Determine the [X, Y] coordinate at the center of the cell enclosing the given text.  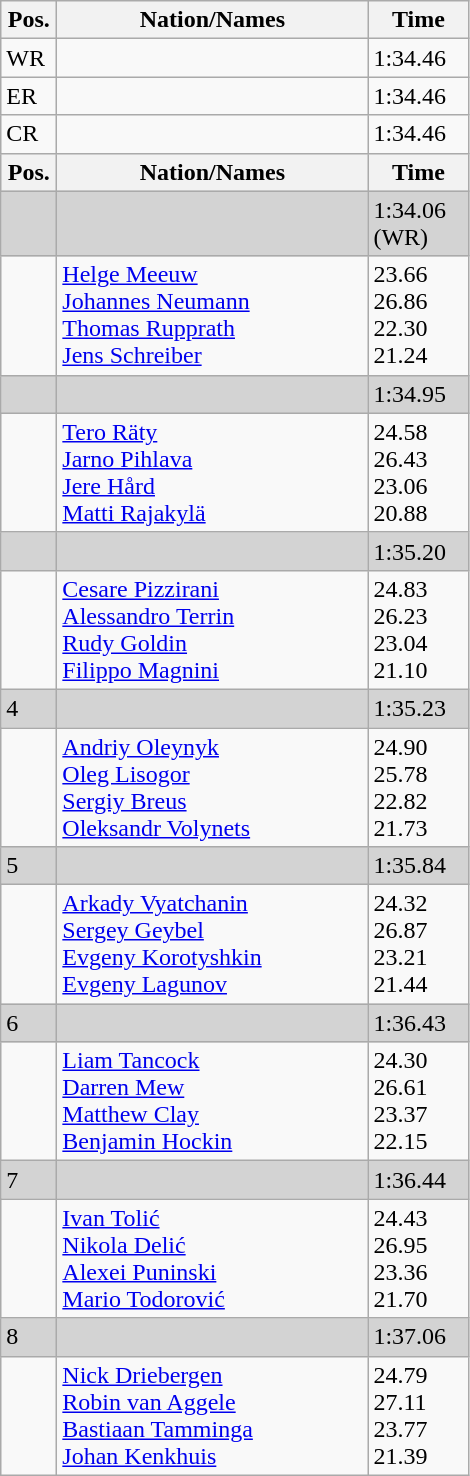
Cesare Pizzirani Alessandro Terrin Rudy Goldin Filippo Magnini [212, 630]
CR [29, 134]
1:35.23 [418, 708]
Ivan Tolić Nikola Delić Alexei Puninski Mario Todorović [212, 1258]
Liam Tancock Darren Mew Matthew Clay Benjamin Hockin [212, 1102]
7 [29, 1180]
Nick Driebergen Robin van Aggele Bastiaan Tamminga Johan Kenkhuis [212, 1416]
4 [29, 708]
1:35.84 [418, 866]
24.30 26.61 23.37 22.15 [418, 1102]
6 [29, 1023]
24.43 26.95 23.36 21.70 [418, 1258]
Arkady Vyatchanin Sergey Geybel Evgeny Korotyshkin Evgeny Lagunov [212, 944]
1:34.95 [418, 394]
24.90 25.78 22.82 21.73 [418, 788]
1:36.44 [418, 1180]
24.32 26.87 23.21 21.44 [418, 944]
1:35.20 [418, 551]
8 [29, 1337]
WR [29, 58]
24.58 26.43 23.06 20.88 [418, 472]
ER [29, 96]
24.79 27.11 23.77 21.39 [418, 1416]
Helge Meeuw Johannes Neumann Thomas Rupprath Jens Schreiber [212, 316]
24.83 26.23 23.04 21.10 [418, 630]
Andriy Oleynyk Oleg Lisogor Sergiy Breus Oleksandr Volynets [212, 788]
Tero Räty Jarno Pihlava Jere Hård Matti Rajakylä [212, 472]
23.66 26.86 22.30 21.24 [418, 316]
1:36.43 [418, 1023]
5 [29, 866]
1:37.06 [418, 1337]
1:34.06 (WR) [418, 224]
